Search for the cell housing the specified text and yield its (x, y) center coordinate. 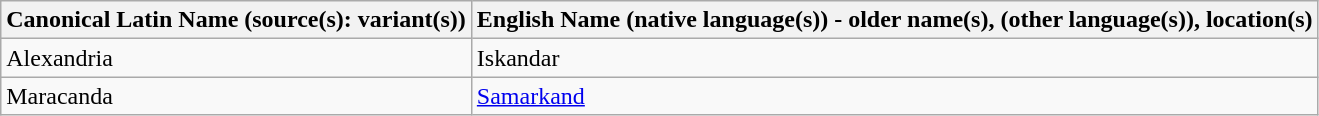
Alexandria (236, 58)
Samarkand (894, 96)
English Name (native language(s)) - older name(s), (other language(s)), location(s) (894, 20)
Canonical Latin Name (source(s): variant(s)) (236, 20)
Iskandar (894, 58)
Maracanda (236, 96)
